Extract the [X, Y] coordinate from the center of the cell holding the provided text.  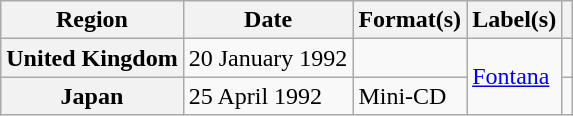
25 April 1992 [268, 96]
Mini-CD [410, 96]
Region [92, 20]
Fontana [514, 77]
United Kingdom [92, 58]
Date [268, 20]
Format(s) [410, 20]
20 January 1992 [268, 58]
Japan [92, 96]
Label(s) [514, 20]
